For the text-containing cell, return its midpoint in [X, Y] coordinate format. 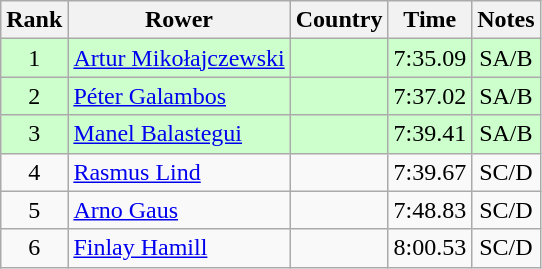
Manel Balastegui [179, 134]
7:35.09 [430, 58]
Time [430, 20]
Country [339, 20]
Péter Galambos [179, 96]
Rank [34, 20]
7:39.67 [430, 172]
6 [34, 248]
8:00.53 [430, 248]
Finlay Hamill [179, 248]
Arno Gaus [179, 210]
5 [34, 210]
4 [34, 172]
3 [34, 134]
2 [34, 96]
Rasmus Lind [179, 172]
1 [34, 58]
Rower [179, 20]
Artur Mikołajczewski [179, 58]
7:39.41 [430, 134]
7:48.83 [430, 210]
Notes [506, 20]
7:37.02 [430, 96]
